Provide the (x, y) coordinate of the cell's center where the given text is located.  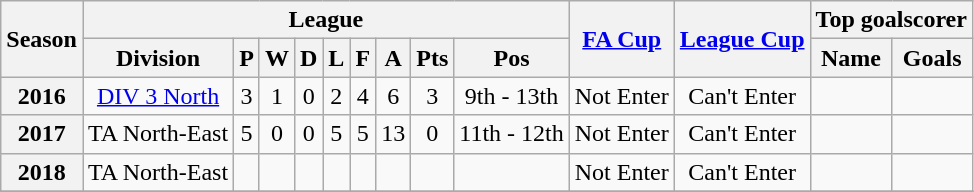
Pos (512, 58)
Season (42, 39)
A (394, 58)
P (247, 58)
6 (394, 96)
2016 (42, 96)
2018 (42, 172)
Pts (432, 58)
11th - 12th (512, 134)
D (308, 58)
1 (276, 96)
Goals (932, 58)
2017 (42, 134)
2 (336, 96)
Top goalscorer (891, 20)
L (336, 58)
W (276, 58)
League Cup (742, 39)
F (363, 58)
4 (363, 96)
Division (158, 58)
League (326, 20)
FA Cup (622, 39)
9th - 13th (512, 96)
DIV 3 North (158, 96)
Name (851, 58)
13 (394, 134)
